Find where the given text appears and provide that cell's center as (X, Y) coordinate. 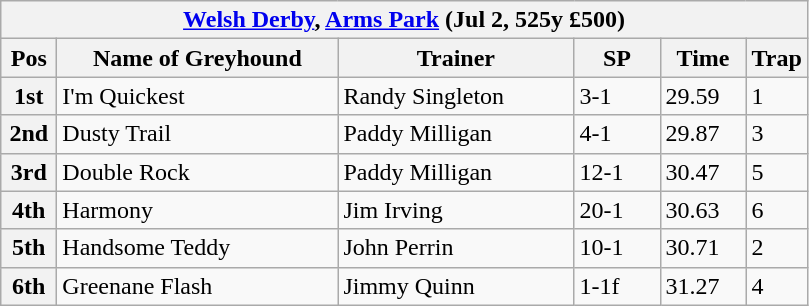
Welsh Derby, Arms Park (Jul 2, 525y £500) (404, 20)
John Perrin (456, 248)
Name of Greyhound (198, 58)
10-1 (617, 248)
Trap (776, 58)
29.59 (703, 96)
Greenane Flash (198, 286)
Dusty Trail (198, 134)
Time (703, 58)
4-1 (617, 134)
31.27 (703, 286)
2 (776, 248)
I'm Quickest (198, 96)
Handsome Teddy (198, 248)
3 (776, 134)
Randy Singleton (456, 96)
Jimmy Quinn (456, 286)
30.47 (703, 172)
3-1 (617, 96)
Harmony (198, 210)
4 (776, 286)
4th (29, 210)
20-1 (617, 210)
3rd (29, 172)
1-1f (617, 286)
Pos (29, 58)
12-1 (617, 172)
5th (29, 248)
Trainer (456, 58)
6 (776, 210)
Double Rock (198, 172)
5 (776, 172)
2nd (29, 134)
29.87 (703, 134)
SP (617, 58)
1st (29, 96)
30.71 (703, 248)
1 (776, 96)
6th (29, 286)
30.63 (703, 210)
Jim Irving (456, 210)
